Detect which cell encompasses the target text, then output its [x, y] center coordinate. 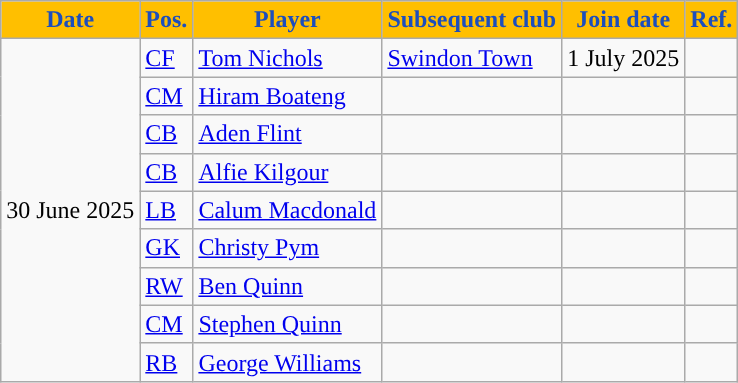
Date [70, 20]
Ref. [712, 20]
Swindon Town [472, 58]
RB [166, 362]
LB [166, 210]
Player [288, 20]
RW [166, 286]
George Williams [288, 362]
GK [166, 248]
1 July 2025 [624, 58]
Hiram Boateng [288, 96]
Stephen Quinn [288, 324]
CF [166, 58]
Alfie Kilgour [288, 172]
Calum Macdonald [288, 210]
Pos. [166, 20]
Christy Pym [288, 248]
Join date [624, 20]
Subsequent club [472, 20]
30 June 2025 [70, 210]
Aden Flint [288, 134]
Tom Nichols [288, 58]
Ben Quinn [288, 286]
